For the text-containing cell, return its midpoint in [X, Y] coordinate format. 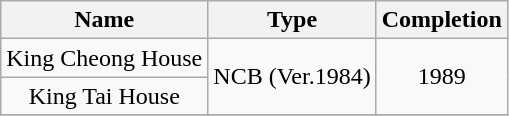
Name [104, 20]
Completion [442, 20]
King Tai House [104, 96]
1989 [442, 77]
NCB (Ver.1984) [292, 77]
King Cheong House [104, 58]
Type [292, 20]
